Return the (x, y) coordinate for the center point of the cell that contains the specified text.  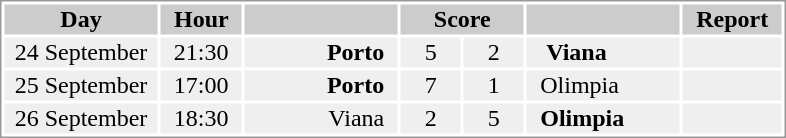
Score (462, 19)
24 September (80, 53)
25 September (80, 85)
Day (80, 19)
18:30 (200, 119)
1 (494, 85)
17:00 (200, 85)
21:30 (200, 53)
Hour (200, 19)
26 September (80, 119)
Report (732, 19)
7 (431, 85)
